Return the (X, Y) coordinate for the center point of the cell that contains the specified text.  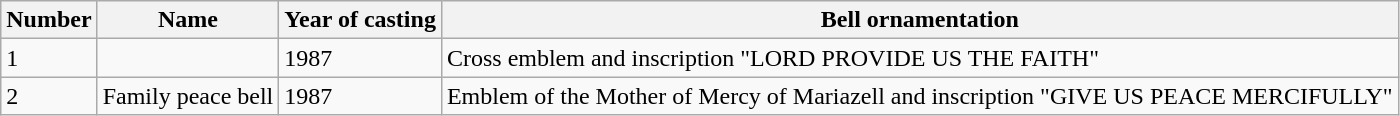
Family peace bell (188, 96)
Emblem of the Mother of Mercy of Mariazell and inscription "GIVE US PEACE MERCIFULLY" (920, 96)
Year of casting (360, 20)
Cross emblem and inscription "LORD PROVIDE US THE FAITH" (920, 58)
1 (49, 58)
Bell ornamentation (920, 20)
2 (49, 96)
Number (49, 20)
Name (188, 20)
